Search for the cell housing the specified text and yield its [x, y] center coordinate. 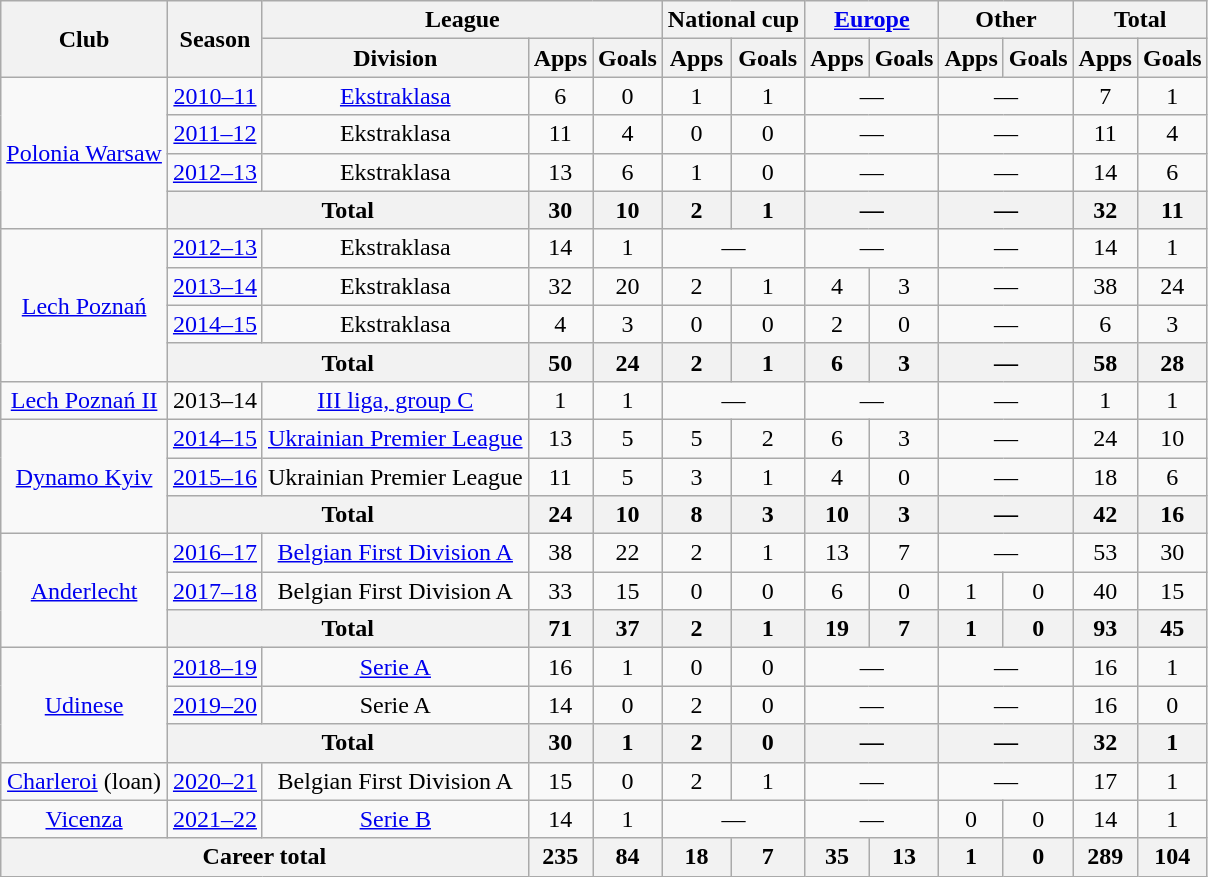
8 [696, 515]
2021–22 [214, 819]
42 [1105, 515]
33 [560, 591]
Charleroi (loan) [84, 781]
71 [560, 629]
35 [837, 857]
Dynamo Kyiv [84, 476]
Polonia Warsaw [84, 153]
93 [1105, 629]
289 [1105, 857]
Lech Poznań II [84, 400]
22 [628, 553]
17 [1105, 781]
National cup [733, 20]
League [462, 20]
37 [628, 629]
19 [837, 629]
Club [84, 39]
Europe [872, 20]
45 [1172, 629]
Udinese [84, 705]
Serie B [395, 819]
2016–17 [214, 553]
Season [214, 39]
Other [1006, 20]
235 [560, 857]
Lech Poznań [84, 305]
104 [1172, 857]
58 [1105, 362]
2018–19 [214, 667]
2017–18 [214, 591]
50 [560, 362]
2020–21 [214, 781]
2015–16 [214, 477]
Anderlecht [84, 591]
53 [1105, 553]
40 [1105, 591]
2019–20 [214, 705]
2011–12 [214, 134]
III liga, group C [395, 400]
Vicenza [84, 819]
28 [1172, 362]
Career total [264, 857]
Division [395, 58]
2010–11 [214, 96]
20 [628, 286]
84 [628, 857]
